Output the (X, Y) coordinate of the center of the cell containing the given text.  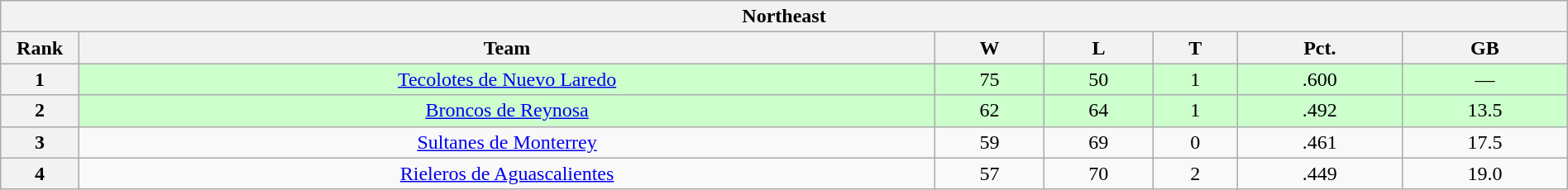
.600 (1320, 79)
Team (506, 48)
.461 (1320, 142)
75 (990, 79)
Rieleros de Aguascalientes (506, 173)
Northeast (784, 17)
17.5 (1485, 142)
W (990, 48)
19.0 (1485, 173)
50 (1098, 79)
Rank (40, 48)
57 (990, 173)
3 (40, 142)
4 (40, 173)
L (1098, 48)
.492 (1320, 111)
Pct. (1320, 48)
.449 (1320, 173)
70 (1098, 173)
59 (990, 142)
GB (1485, 48)
T (1195, 48)
— (1485, 79)
Broncos de Reynosa (506, 111)
62 (990, 111)
0 (1195, 142)
13.5 (1485, 111)
Tecolotes de Nuevo Laredo (506, 79)
69 (1098, 142)
Sultanes de Monterrey (506, 142)
64 (1098, 111)
